Scan for the cell matching the given text and deliver its (x, y) coordinate at center. 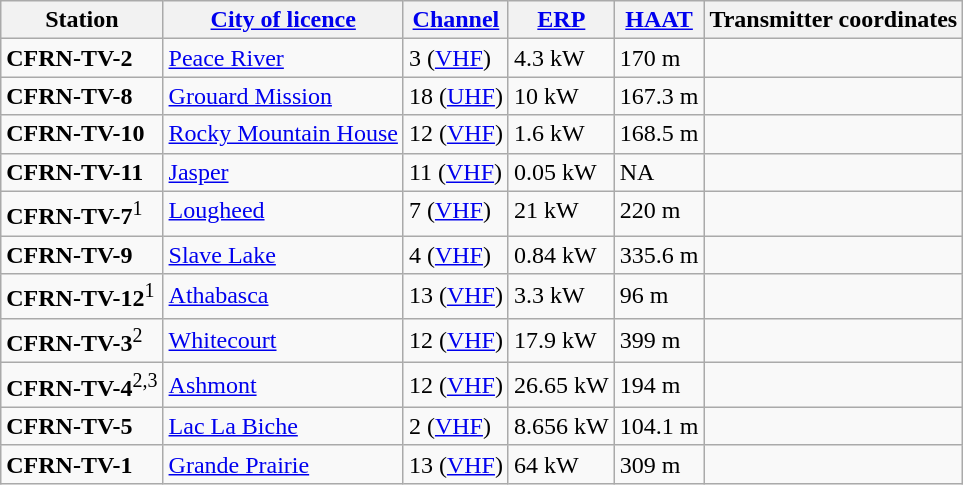
399 m (659, 340)
26.65 kW (561, 386)
ERP (561, 20)
7 (VHF) (456, 214)
CFRN-TV-11 (82, 172)
8.656 kW (561, 426)
Whitecourt (283, 340)
167.3 m (659, 96)
0.84 kW (561, 255)
Lougheed (283, 214)
335.6 m (659, 255)
Athabasca (283, 296)
104.1 m (659, 426)
3 (VHF) (456, 58)
CFRN-TV-8 (82, 96)
96 m (659, 296)
4 (VHF) (456, 255)
220 m (659, 214)
CFRN-TV-42,3 (82, 386)
4.3 kW (561, 58)
Slave Lake (283, 255)
194 m (659, 386)
Lac La Biche (283, 426)
City of licence (283, 20)
CFRN-TV-5 (82, 426)
CFRN-TV-1 (82, 464)
170 m (659, 58)
1.6 kW (561, 134)
CFRN-TV-121 (82, 296)
Channel (456, 20)
11 (VHF) (456, 172)
CFRN-TV-10 (82, 134)
Jasper (283, 172)
3.3 kW (561, 296)
CFRN-TV-2 (82, 58)
Grande Prairie (283, 464)
Grouard Mission (283, 96)
21 kW (561, 214)
17.9 kW (561, 340)
18 (UHF) (456, 96)
Ashmont (283, 386)
Station (82, 20)
0.05 kW (561, 172)
168.5 m (659, 134)
HAAT (659, 20)
CFRN-TV-32 (82, 340)
Peace River (283, 58)
CFRN-TV-71 (82, 214)
Rocky Mountain House (283, 134)
NA (659, 172)
64 kW (561, 464)
Transmitter coordinates (834, 20)
CFRN-TV-9 (82, 255)
309 m (659, 464)
10 kW (561, 96)
2 (VHF) (456, 426)
